Find where the given text appears and provide that cell's center as [x, y] coordinate. 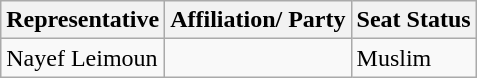
Muslim [414, 58]
Nayef Leimoun [83, 58]
Affiliation/ Party [258, 20]
Representative [83, 20]
Seat Status [414, 20]
